Return the [x, y] coordinate for the center point of the cell that contains the specified text.  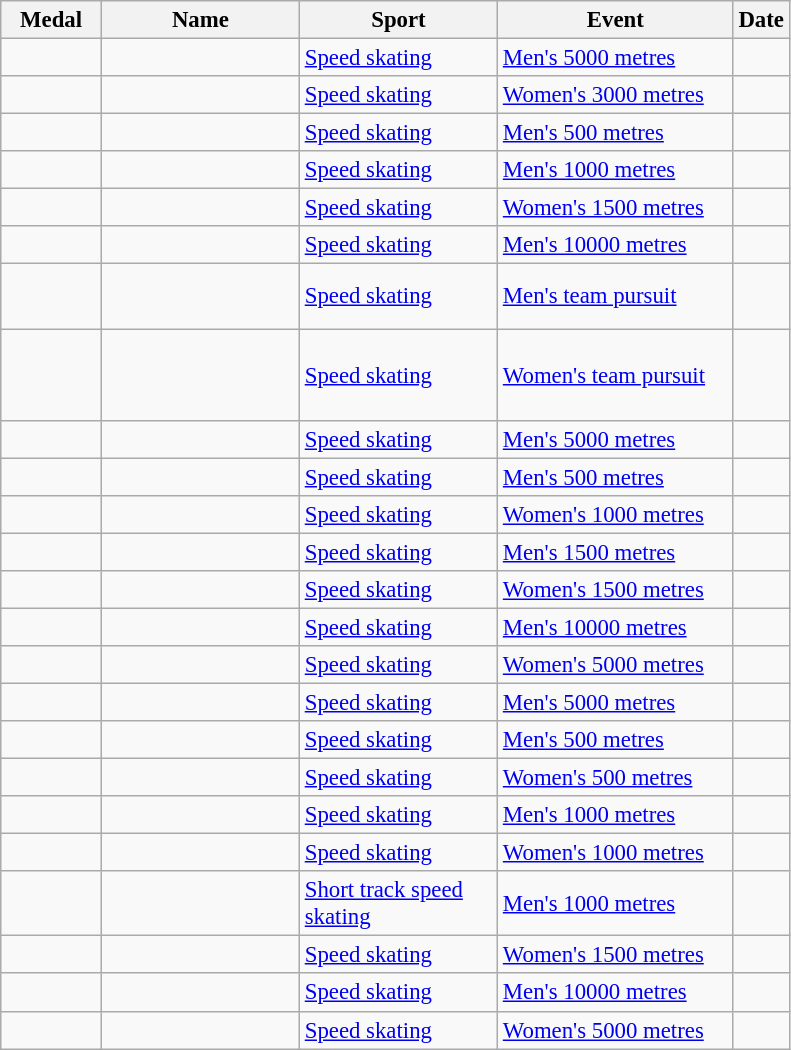
Short track speed skating [398, 904]
Date [761, 20]
Women's team pursuit [616, 375]
Sport [398, 20]
Medal [52, 20]
Event [616, 20]
Women's 3000 metres [616, 95]
Women's 500 metres [616, 778]
Men's 1500 metres [616, 552]
Men's team pursuit [616, 296]
Name [200, 20]
